Identify which cell holds the provided text, then report its [x, y] central coordinate. 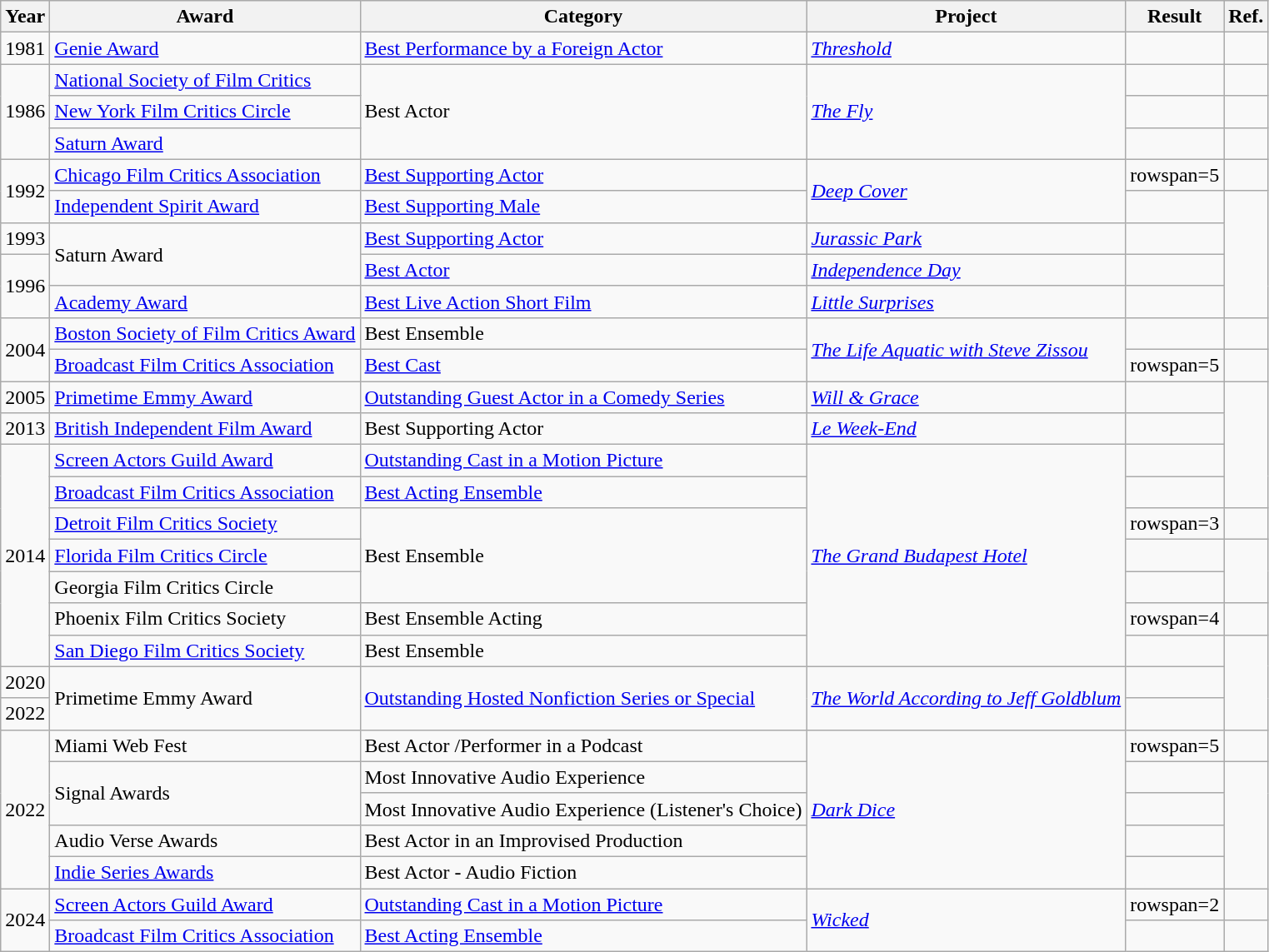
National Society of Film Critics [205, 80]
Miami Web Fest [205, 745]
Best Ensemble Acting [583, 619]
Outstanding Guest Actor in a Comedy Series [583, 397]
The Grand Budapest Hotel [967, 556]
1993 [25, 238]
New York Film Critics Circle [205, 112]
Award [205, 17]
Will & Grace [967, 397]
1986 [25, 112]
1996 [25, 286]
2024 [25, 920]
Ref. [1247, 17]
Best Supporting Male [583, 207]
The Life Aquatic with Steve Zissou [967, 349]
Le Week-End [967, 429]
Most Innovative Audio Experience (Listener's Choice) [583, 809]
Best Actor in an Improvised Production [583, 840]
rowspan=3 [1175, 524]
The World According to Jeff Goldblum [967, 698]
Most Innovative Audio Experience [583, 777]
2014 [25, 556]
Signal Awards [205, 793]
2020 [25, 682]
Academy Award [205, 302]
Outstanding Hosted Nonfiction Series or Special [583, 698]
Wicked [967, 920]
2013 [25, 429]
Independent Spirit Award [205, 207]
Best Cast [583, 365]
Independence Day [967, 270]
Category [583, 17]
Indie Series Awards [205, 872]
Threshold [967, 48]
Year [25, 17]
Deep Cover [967, 191]
Boston Society of Film Critics Award [205, 333]
The Fly [967, 112]
Project [967, 17]
Phoenix Film Critics Society [205, 619]
Result [1175, 17]
1981 [25, 48]
2004 [25, 349]
Florida Film Critics Circle [205, 556]
Detroit Film Critics Society [205, 524]
Chicago Film Critics Association [205, 175]
2005 [25, 397]
Best Performance by a Foreign Actor [583, 48]
Genie Award [205, 48]
Little Surprises [967, 302]
Best Live Action Short Film [583, 302]
San Diego Film Critics Society [205, 650]
rowspan=4 [1175, 619]
Jurassic Park [967, 238]
Best Actor /Performer in a Podcast [583, 745]
rowspan=2 [1175, 904]
Audio Verse Awards [205, 840]
Dark Dice [967, 809]
Best Actor - Audio Fiction [583, 872]
1992 [25, 191]
Georgia Film Critics Circle [205, 587]
British Independent Film Award [205, 429]
